Return the (X, Y) coordinate for the center point of the cell that contains the specified text.  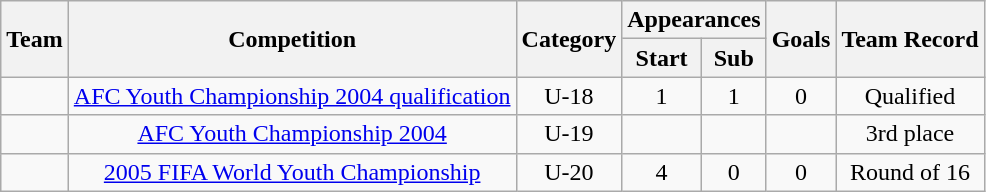
Round of 16 (910, 172)
AFC Youth Championship 2004 qualification (292, 96)
U-18 (569, 96)
Sub (734, 58)
Category (569, 39)
Competition (292, 39)
3rd place (910, 134)
U-19 (569, 134)
Team (35, 39)
Qualified (910, 96)
4 (662, 172)
Start (662, 58)
Goals (801, 39)
Team Record (910, 39)
AFC Youth Championship 2004 (292, 134)
U-20 (569, 172)
2005 FIFA World Youth Championship (292, 172)
Appearances (694, 20)
